For the text-containing cell, return its midpoint in (x, y) coordinate format. 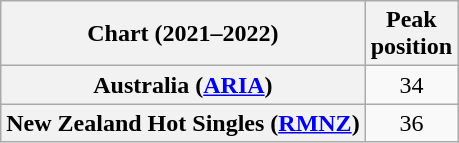
Australia (ARIA) (183, 85)
36 (411, 123)
New Zealand Hot Singles (RMNZ) (183, 123)
Peakposition (411, 34)
Chart (2021–2022) (183, 34)
34 (411, 85)
